Find where the given text appears and provide that cell's center as [X, Y] coordinate. 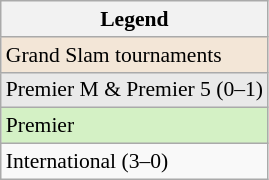
Grand Slam tournaments [134, 55]
Premier M & Premier 5 (0–1) [134, 90]
Premier [134, 126]
International (3–0) [134, 162]
Legend [134, 19]
